Capture the cell that displays the provided text and extract its [X, Y] central coordinate. 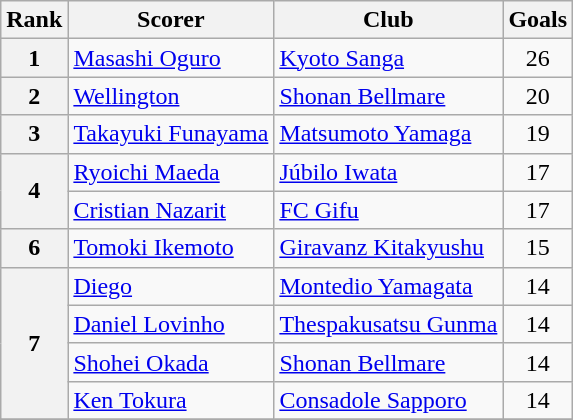
20 [538, 96]
6 [34, 248]
7 [34, 343]
2 [34, 96]
Ryoichi Maeda [171, 172]
1 [34, 58]
Giravanz Kitakyushu [388, 248]
26 [538, 58]
Diego [171, 286]
Goals [538, 20]
Thespakusatsu Gunma [388, 324]
Wellington [171, 96]
Daniel Lovinho [171, 324]
Takayuki Funayama [171, 134]
15 [538, 248]
Tomoki Ikemoto [171, 248]
FC Gifu [388, 210]
Rank [34, 20]
3 [34, 134]
4 [34, 191]
Scorer [171, 20]
Júbilo Iwata [388, 172]
Kyoto Sanga [388, 58]
Masashi Oguro [171, 58]
Matsumoto Yamaga [388, 134]
Consadole Sapporo [388, 400]
19 [538, 134]
Ken Tokura [171, 400]
Cristian Nazarit [171, 210]
Shohei Okada [171, 362]
Club [388, 20]
Montedio Yamagata [388, 286]
